Return the [X, Y] coordinate for the center point of the cell that contains the specified text.  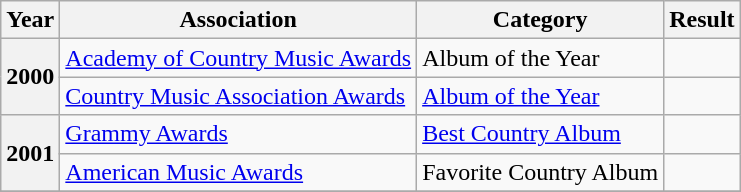
2001 [30, 153]
Grammy Awards [238, 134]
Favorite Country Album [540, 172]
Association [238, 20]
American Music Awards [238, 172]
Result [702, 20]
Country Music Association Awards [238, 96]
2000 [30, 77]
Category [540, 20]
Best Country Album [540, 134]
Academy of Country Music Awards [238, 58]
Year [30, 20]
